Identify which cell holds the provided text, then report its [x, y] central coordinate. 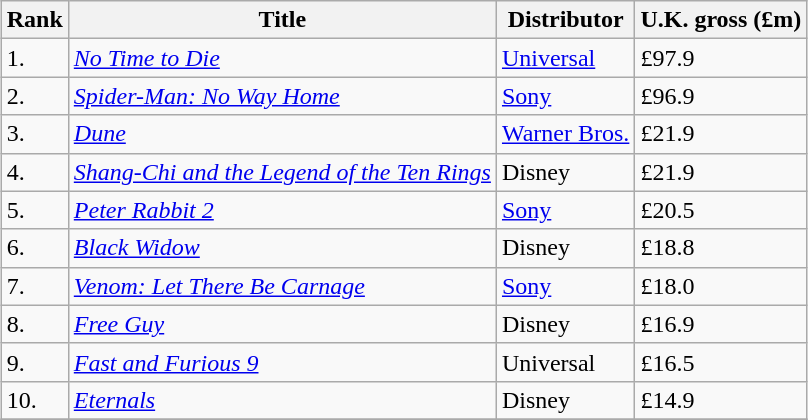
£18.8 [721, 248]
Fast and Furious 9 [282, 362]
8. [34, 324]
10. [34, 400]
7. [34, 286]
Black Widow [282, 248]
£16.9 [721, 324]
Free Guy [282, 324]
U.K. gross (£m) [721, 20]
Rank [34, 20]
3. [34, 134]
1. [34, 58]
£20.5 [721, 210]
Dune [282, 134]
Distributor [565, 20]
Peter Rabbit 2 [282, 210]
Spider-Man: No Way Home [282, 96]
2. [34, 96]
Shang-Chi and the Legend of the Ten Rings [282, 172]
Eternals [282, 400]
5. [34, 210]
Warner Bros. [565, 134]
No Time to Die [282, 58]
Venom: Let There Be Carnage [282, 286]
£16.5 [721, 362]
£96.9 [721, 96]
4. [34, 172]
Title [282, 20]
£97.9 [721, 58]
£14.9 [721, 400]
9. [34, 362]
£18.0 [721, 286]
6. [34, 248]
